From the cell containing the given text, extract its center point as [x, y] coordinate. 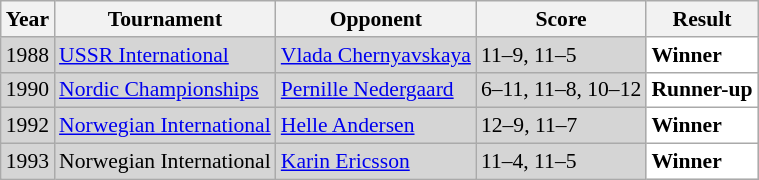
Helle Andersen [376, 126]
11–9, 11–5 [561, 55]
Pernille Nedergaard [376, 90]
Tournament [165, 19]
Score [561, 19]
Opponent [376, 19]
Year [28, 19]
USSR International [165, 55]
6–11, 11–8, 10–12 [561, 90]
1992 [28, 126]
Vlada Chernyavskaya [376, 55]
11–4, 11–5 [561, 162]
Nordic Championships [165, 90]
Karin Ericsson [376, 162]
Result [702, 19]
Runner-up [702, 90]
1990 [28, 90]
1988 [28, 55]
1993 [28, 162]
12–9, 11–7 [561, 126]
